Provide the [x, y] coordinate of the cell's center where the given text is located.  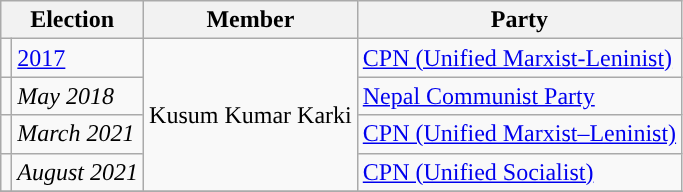
August 2021 [78, 172]
CPN (Unified Socialist) [519, 172]
Member [251, 20]
Kusum Kumar Karki [251, 115]
Election [72, 20]
CPN (Unified Marxist–Leninist) [519, 134]
Party [519, 20]
CPN (Unified Marxist-Leninist) [519, 58]
May 2018 [78, 96]
Nepal Communist Party [519, 96]
March 2021 [78, 134]
2017 [78, 58]
